Find where the given text appears and provide that cell's center as (x, y) coordinate. 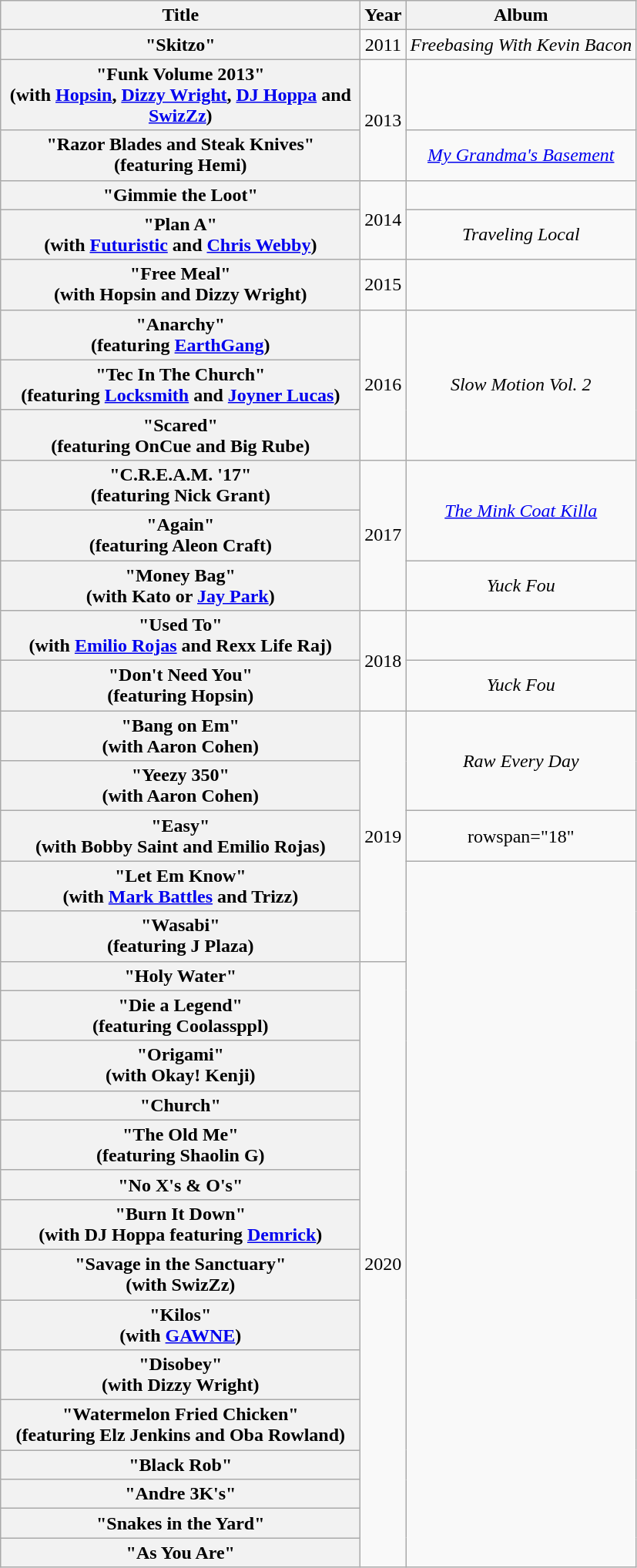
2013 (384, 120)
"Money Bag"(with Kato or Jay Park) (180, 585)
2016 (384, 385)
"Bang on Em"(with Aaron Cohen) (180, 736)
Title (180, 15)
"Wasabi"(featuring J Plaza) (180, 936)
"Razor Blades and Steak Knives"(featuring Hemi) (180, 156)
"As You Are" (180, 1553)
"Anarchy"(featuring EarthGang) (180, 334)
"Die a Legend"(featuring Coolassppl) (180, 1015)
"Tec In The Church"(featuring Locksmith and Joyner Lucas) (180, 385)
"C.R.E.A.M. '17"(featuring Nick Grant) (180, 485)
"Watermelon Fried Chicken"(featuring Elz Jenkins and Oba Rowland) (180, 1425)
"Black Rob" (180, 1465)
"Snakes in the Yard" (180, 1523)
"The Old Me"(featuring Shaolin G) (180, 1144)
"Scared"(featuring OnCue and Big Rube) (180, 434)
"Disobey"(with Dizzy Wright) (180, 1375)
"No X's & O's" (180, 1184)
"Yeezy 350"(with Aaron Cohen) (180, 786)
"Gimmie the Loot" (180, 195)
"Plan A"(with Futuristic and Chris Webby) (180, 234)
"Funk Volume 2013"(with Hopsin, Dizzy Wright, DJ Hoppa and SwizZz) (180, 95)
"Free Meal"(with Hopsin and Dizzy Wright) (180, 285)
"Easy"(with Bobby Saint and Emilio Rojas) (180, 836)
"Used To"(with Emilio Rojas and Rexx Life Raj) (180, 636)
"Burn It Down"(with DJ Hoppa featuring Demrick) (180, 1225)
My Grandma's Basement (521, 156)
Album (521, 15)
"Again"(featuring Aleon Craft) (180, 534)
2019 (384, 836)
"Church" (180, 1105)
"Let Em Know"(with Mark Battles and Trizz) (180, 886)
2011 (384, 45)
Slow Motion Vol. 2 (521, 385)
2017 (384, 534)
Raw Every Day (521, 761)
2015 (384, 285)
Year (384, 15)
"Kilos"(with GAWNE) (180, 1325)
"Don't Need You"(featuring Hopsin) (180, 685)
"Origami"(with Okay! Kenji) (180, 1066)
"Holy Water" (180, 976)
"Andre 3K's" (180, 1494)
"Savage in the Sanctuary"(with SwizZz) (180, 1274)
2020 (384, 1265)
Traveling Local (521, 234)
rowspan="18" (521, 836)
2018 (384, 661)
Freebasing With Kevin Bacon (521, 45)
"Skitzo" (180, 45)
2014 (384, 220)
The Mink Coat Killa (521, 510)
